Determine the [x, y] coordinate at the center of the cell enclosing the given text.  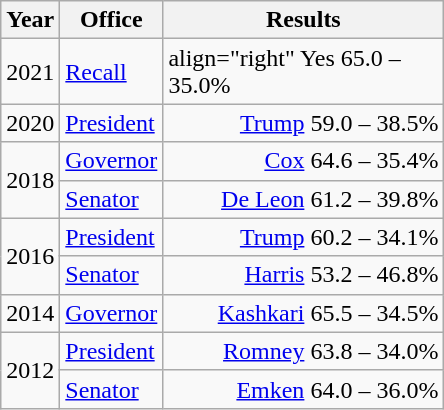
align="right" Yes 65.0 – 35.0% [304, 72]
Romney 63.8 – 34.0% [304, 351]
Year [30, 20]
Trump 60.2 – 34.1% [304, 237]
Recall [112, 72]
2014 [30, 313]
De Leon 61.2 – 39.8% [304, 199]
Trump 59.0 – 38.5% [304, 123]
Cox 64.6 – 35.4% [304, 161]
Results [304, 20]
2020 [30, 123]
2012 [30, 370]
Emken 64.0 – 36.0% [304, 389]
2021 [30, 72]
2016 [30, 256]
Harris 53.2 – 46.8% [304, 275]
2018 [30, 180]
Kashkari 65.5 – 34.5% [304, 313]
Office [112, 20]
